Find where the given text appears and provide that cell's center as (x, y) coordinate. 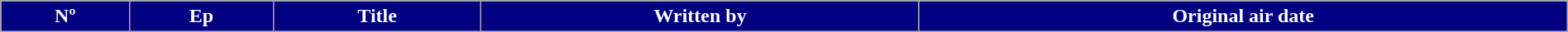
Original air date (1243, 16)
Ep (202, 16)
Title (377, 16)
Nº (65, 16)
Written by (700, 16)
